Provide the (x, y) coordinate of the cell's center where the given text is located.  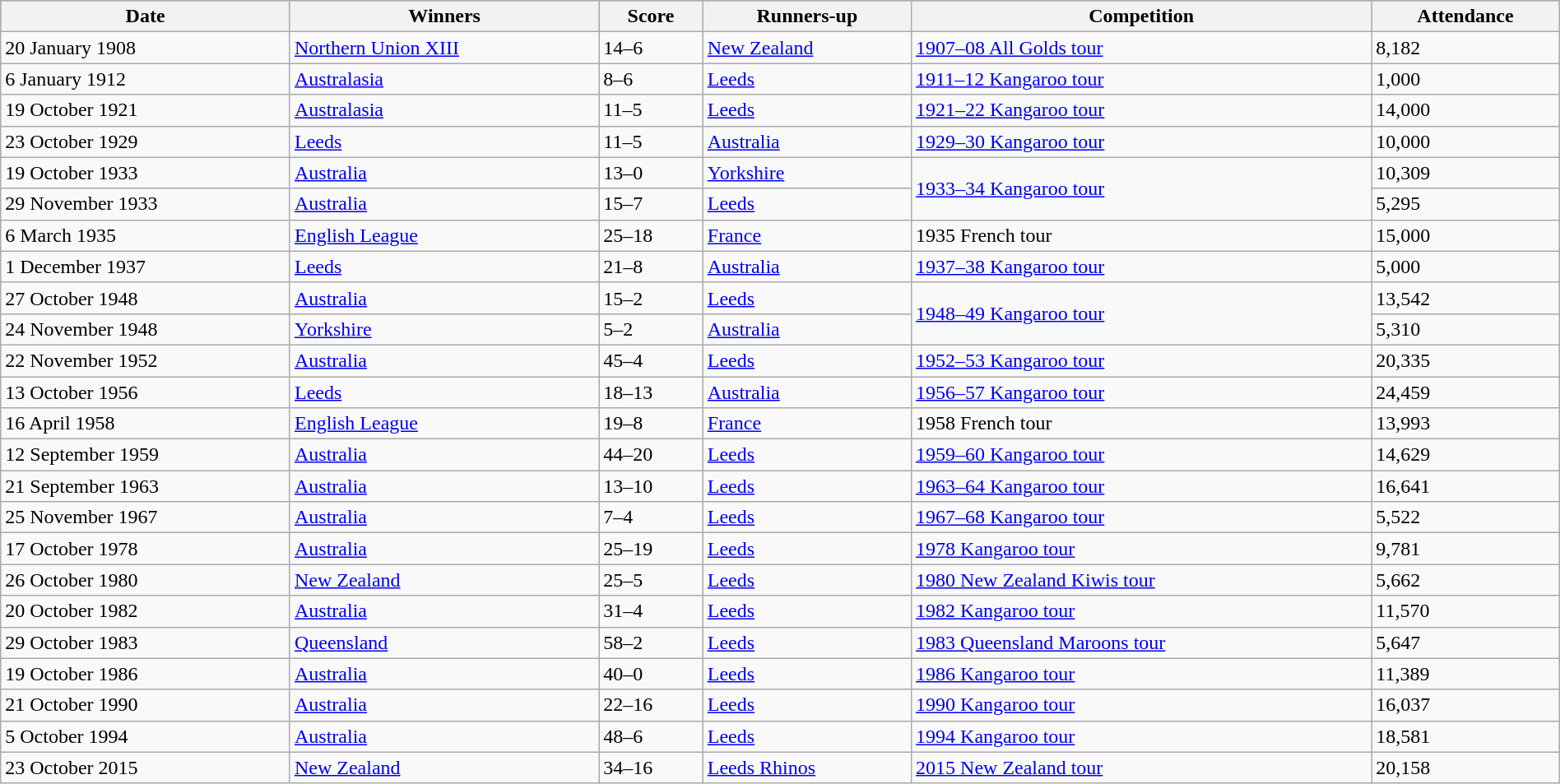
5–2 (651, 329)
25–18 (651, 235)
25 November 1967 (146, 517)
1986 Kangaroo tour (1142, 674)
5,662 (1465, 580)
24 November 1948 (146, 329)
14,629 (1465, 455)
Score (651, 16)
6 March 1935 (146, 235)
10,000 (1465, 141)
21 September 1963 (146, 486)
18,581 (1465, 736)
1907–08 All Golds tour (1142, 48)
8,182 (1465, 48)
1956–57 Kangaroo tour (1142, 392)
1921–22 Kangaroo tour (1142, 110)
13,993 (1465, 424)
1980 New Zealand Kiwis tour (1142, 580)
25–19 (651, 549)
44–20 (651, 455)
27 October 1948 (146, 298)
48–6 (651, 736)
14,000 (1465, 110)
24,459 (1465, 392)
1952–53 Kangaroo tour (1142, 360)
9,781 (1465, 549)
17 October 1978 (146, 549)
1937–38 Kangaroo tour (1142, 267)
5,310 (1465, 329)
6 January 1912 (146, 79)
1983 Queensland Maroons tour (1142, 643)
5,295 (1465, 204)
1994 Kangaroo tour (1142, 736)
1963–64 Kangaroo tour (1142, 486)
16 April 1958 (146, 424)
5 October 1994 (146, 736)
8–6 (651, 79)
13,542 (1465, 298)
18–13 (651, 392)
20 October 1982 (146, 611)
45–4 (651, 360)
11,570 (1465, 611)
10,309 (1465, 173)
20,335 (1465, 360)
Date (146, 16)
16,037 (1465, 705)
Winners (444, 16)
1990 Kangaroo tour (1142, 705)
58–2 (651, 643)
23 October 2015 (146, 768)
34–16 (651, 768)
Queensland (444, 643)
1967–68 Kangaroo tour (1142, 517)
21 October 1990 (146, 705)
Northern Union XIII (444, 48)
13–0 (651, 173)
15–7 (651, 204)
1948–49 Kangaroo tour (1142, 313)
29 October 1983 (146, 643)
Competition (1142, 16)
19 October 1986 (146, 674)
19 October 1921 (146, 110)
31–4 (651, 611)
7–4 (651, 517)
1911–12 Kangaroo tour (1142, 79)
25–5 (651, 580)
29 November 1933 (146, 204)
15,000 (1465, 235)
16,641 (1465, 486)
13 October 1956 (146, 392)
1978 Kangaroo tour (1142, 549)
5,000 (1465, 267)
15–2 (651, 298)
1982 Kangaroo tour (1142, 611)
5,522 (1465, 517)
Runners-up (806, 16)
26 October 1980 (146, 580)
22 November 1952 (146, 360)
22–16 (651, 705)
20 January 1908 (146, 48)
20,158 (1465, 768)
1 December 1937 (146, 267)
11,389 (1465, 674)
1929–30 Kangaroo tour (1142, 141)
12 September 1959 (146, 455)
1959–60 Kangaroo tour (1142, 455)
1958 French tour (1142, 424)
Attendance (1465, 16)
1,000 (1465, 79)
13–10 (651, 486)
1933–34 Kangaroo tour (1142, 188)
21–8 (651, 267)
19–8 (651, 424)
14–6 (651, 48)
1935 French tour (1142, 235)
19 October 1933 (146, 173)
23 October 1929 (146, 141)
2015 New Zealand tour (1142, 768)
Leeds Rhinos (806, 768)
5,647 (1465, 643)
40–0 (651, 674)
